Locate the cell with the specified text and output its (x, y) center coordinate. 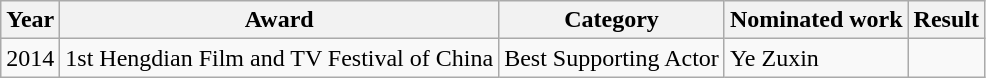
Best Supporting Actor (612, 58)
Nominated work (816, 20)
Award (280, 20)
Category (612, 20)
Ye Zuxin (816, 58)
2014 (30, 58)
Result (946, 20)
1st Hengdian Film and TV Festival of China (280, 58)
Year (30, 20)
